Output the (x, y) coordinate of the center of the cell containing the given text.  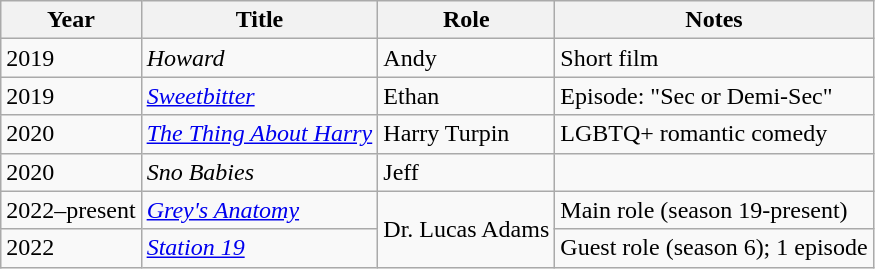
Ethan (466, 96)
Main role (season 19-present) (714, 210)
Howard (260, 58)
The Thing About Harry (260, 134)
Dr. Lucas Adams (466, 229)
Episode: "Sec or Demi-Sec" (714, 96)
Station 19 (260, 248)
Harry Turpin (466, 134)
2022 (71, 248)
Guest role (season 6); 1 episode (714, 248)
Title (260, 20)
Year (71, 20)
Sno Babies (260, 172)
Role (466, 20)
Notes (714, 20)
LGBTQ+ romantic comedy (714, 134)
Grey's Anatomy (260, 210)
Jeff (466, 172)
Short film (714, 58)
2022–present (71, 210)
Sweetbitter (260, 96)
Andy (466, 58)
